Return (x, y) of the center of cell containing provided text 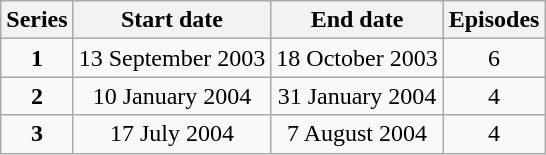
1 (37, 58)
17 July 2004 (172, 134)
Series (37, 20)
18 October 2003 (357, 58)
3 (37, 134)
10 January 2004 (172, 96)
Episodes (494, 20)
End date (357, 20)
2 (37, 96)
31 January 2004 (357, 96)
6 (494, 58)
7 August 2004 (357, 134)
13 September 2003 (172, 58)
Start date (172, 20)
